Determine the (x, y) coordinate at the center of the cell enclosing the given text.  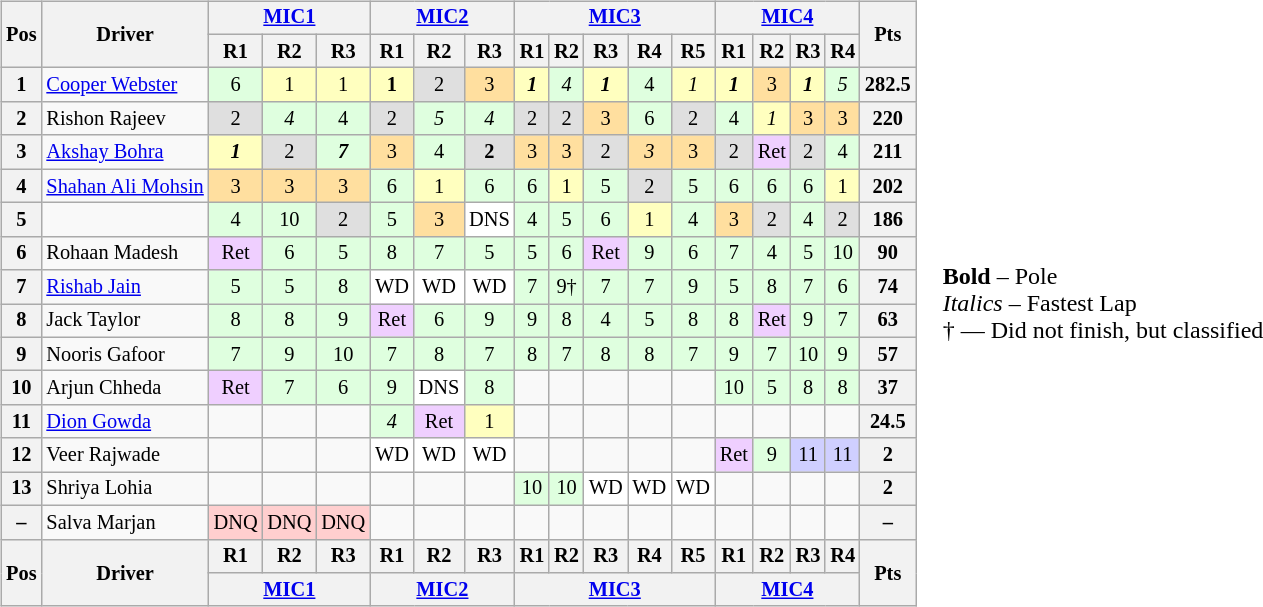
Jack Taylor (124, 321)
Shriya Lohia (124, 489)
74 (888, 287)
Nooris Gafoor (124, 354)
Cooper Webster (124, 85)
Rishab Jain (124, 287)
Rishon Rajeev (124, 119)
57 (888, 354)
211 (888, 152)
Veer Rajwade (124, 455)
Shahan Ali Mohsin (124, 186)
202 (888, 186)
24.5 (888, 422)
12 (21, 455)
Akshay Bohra (124, 152)
90 (888, 253)
220 (888, 119)
Dion Gowda (124, 422)
282.5 (888, 85)
Salva Marjan (124, 522)
Rohaan Madesh (124, 253)
13 (21, 489)
186 (888, 220)
37 (888, 388)
Arjun Chheda (124, 388)
9† (566, 287)
63 (888, 321)
